Capture the cell that displays the provided text and extract its [X, Y] central coordinate. 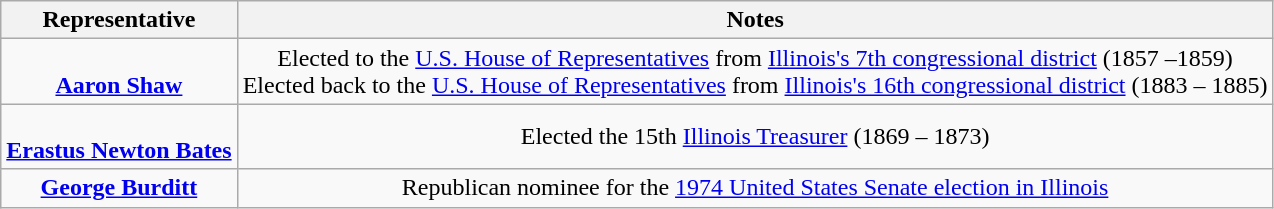
Erastus Newton Bates [119, 136]
George Burditt [119, 188]
Notes [755, 20]
Representative [119, 20]
Elected the 15th Illinois Treasurer (1869 – 1873) [755, 136]
Aaron Shaw [119, 72]
Republican nominee for the 1974 United States Senate election in Illinois [755, 188]
